Scan for the cell matching the given text and deliver its [X, Y] coordinate at center. 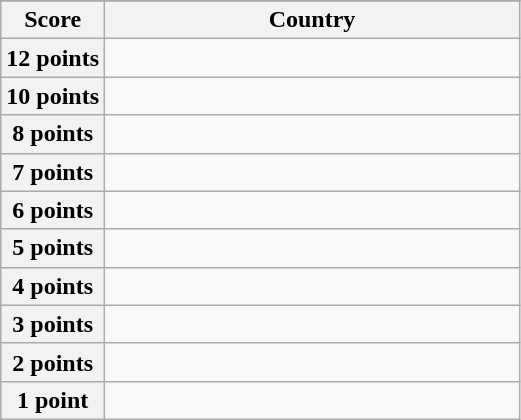
Country [312, 20]
1 point [53, 400]
Score [53, 20]
2 points [53, 362]
5 points [53, 248]
7 points [53, 172]
3 points [53, 324]
10 points [53, 96]
6 points [53, 210]
12 points [53, 58]
4 points [53, 286]
8 points [53, 134]
